Locate the cell with the specified text and output its (X, Y) center coordinate. 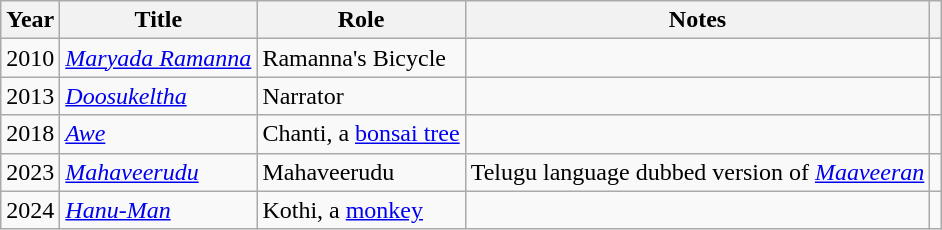
2010 (30, 58)
Kothi, a monkey (361, 210)
Hanu-Man (158, 210)
2024 (30, 210)
Maryada Ramanna (158, 58)
2013 (30, 96)
Notes (698, 20)
Role (361, 20)
2018 (30, 134)
Title (158, 20)
Telugu language dubbed version of Maaveeran (698, 172)
Doosukeltha (158, 96)
Chanti, a bonsai tree (361, 134)
Awe (158, 134)
Narrator (361, 96)
Ramanna's Bicycle (361, 58)
2023 (30, 172)
Year (30, 20)
